Return the [x, y] coordinate for the center point of the cell that contains the specified text.  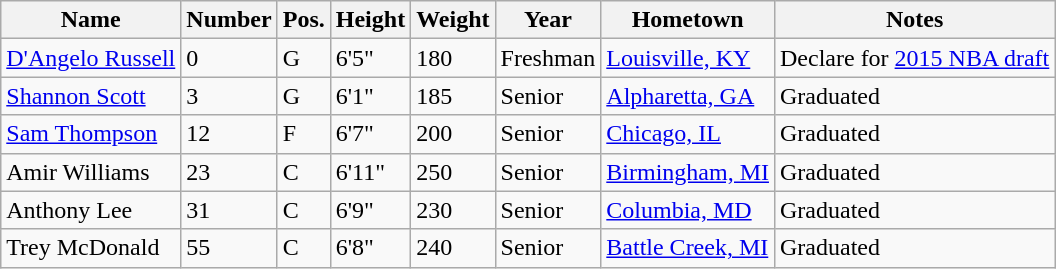
Pos. [304, 20]
Birmingham, MI [688, 172]
Height [370, 20]
Battle Creek, MI [688, 248]
6'1" [370, 96]
230 [453, 210]
23 [229, 172]
240 [453, 248]
6'8" [370, 248]
12 [229, 134]
D'Angelo Russell [91, 58]
6'5" [370, 58]
6'11" [370, 172]
6'9" [370, 210]
Year [548, 20]
0 [229, 58]
F [304, 134]
Amir Williams [91, 172]
Declare for 2015 NBA draft [914, 58]
6'7" [370, 134]
55 [229, 248]
31 [229, 210]
Alpharetta, GA [688, 96]
Number [229, 20]
Notes [914, 20]
Trey McDonald [91, 248]
Louisville, KY [688, 58]
Shannon Scott [91, 96]
Anthony Lee [91, 210]
Chicago, IL [688, 134]
250 [453, 172]
200 [453, 134]
Sam Thompson [91, 134]
180 [453, 58]
Name [91, 20]
Weight [453, 20]
Columbia, MD [688, 210]
Freshman [548, 58]
Hometown [688, 20]
185 [453, 96]
3 [229, 96]
